Determine the (X, Y) coordinate at the center of the cell enclosing the given text.  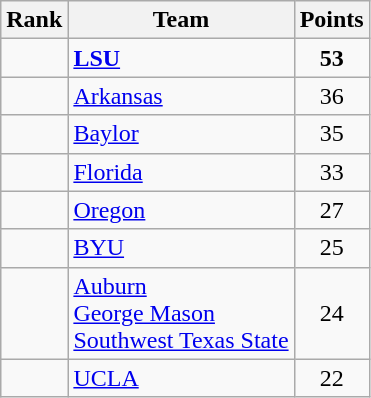
Arkansas (181, 96)
UCLA (181, 378)
Baylor (181, 134)
36 (332, 96)
AuburnGeorge MasonSouthwest Texas State (181, 313)
53 (332, 58)
27 (332, 210)
25 (332, 248)
24 (332, 313)
Oregon (181, 210)
Points (332, 20)
BYU (181, 248)
Rank (34, 20)
Florida (181, 172)
LSU (181, 58)
33 (332, 172)
35 (332, 134)
Team (181, 20)
22 (332, 378)
